Extract the [X, Y] coordinate from the center of the cell holding the provided text.  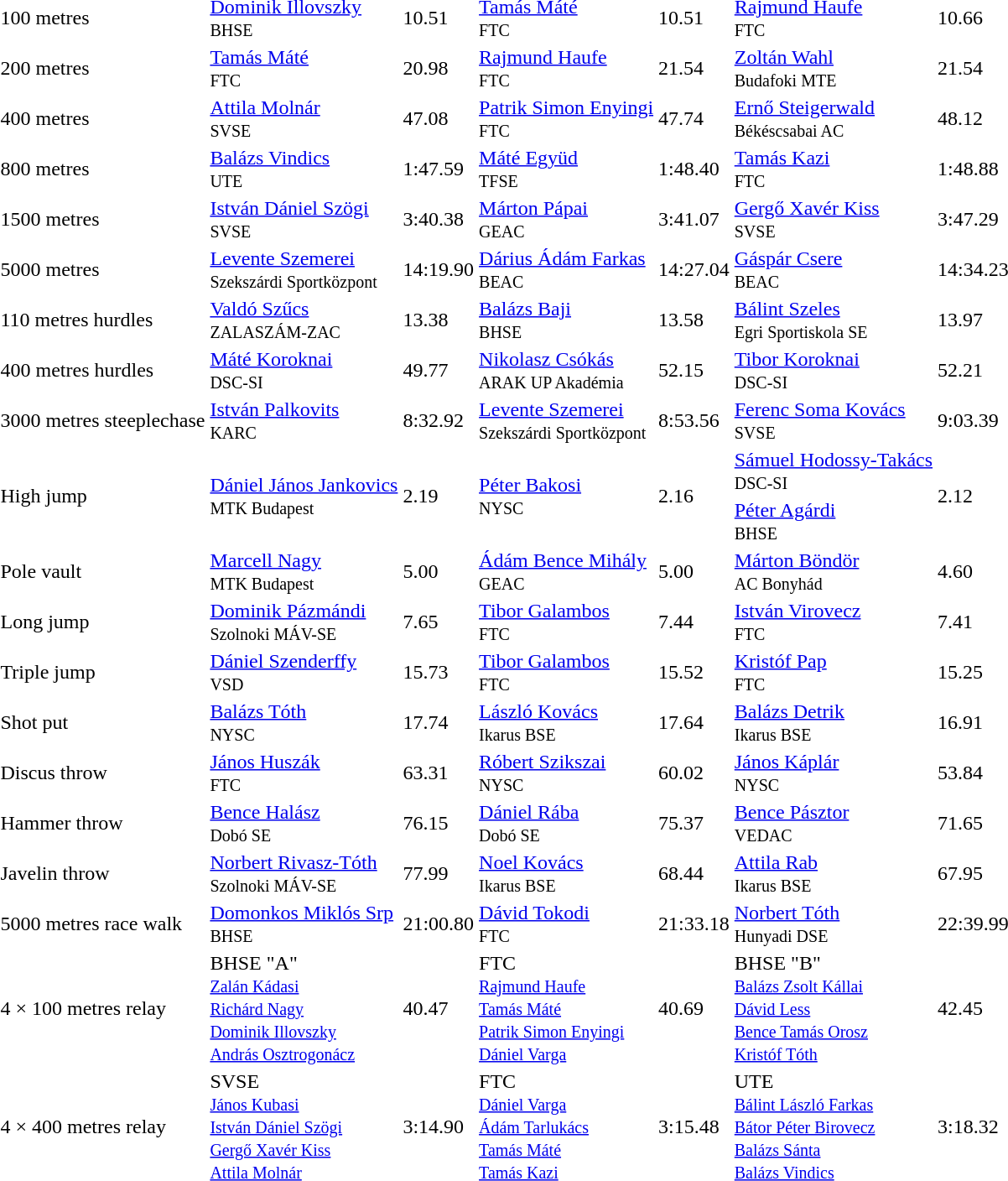
13.38 [439, 320]
Dominik PázmándiSzolnoki MÁV-SE [304, 622]
76.15 [439, 824]
3:41.07 [694, 220]
40.47 [439, 1008]
Tibor KoroknaiDSC-SI [834, 371]
Valdó SzűcsZALASZÁM-ZAC [304, 320]
Dárius Ádám FarkasBEAC [567, 270]
Kristóf PapFTC [834, 673]
Dávid TokodiFTC [567, 924]
63.31 [439, 773]
47.74 [694, 119]
Rajmund HaufeFTC [567, 69]
Norbert Rivasz-TóthSzolnoki MÁV-SE [304, 874]
21:00.80 [439, 924]
Marcell NagyMTK Budapest [304, 572]
Bálint SzelesEgri Sportiskola SE [834, 320]
Bence PásztorVEDAC [834, 824]
21.54 [694, 69]
3:40.38 [439, 220]
14:19.90 [439, 270]
Ádám Bence MihályGEAC [567, 572]
Balázs VindicsUTE [304, 169]
Balázs TóthNYSC [304, 723]
Attila MolnárSVSE [304, 119]
15.73 [439, 673]
BHSE "B"Balázs Zsolt KállaiDávid LessBence Tamás OroszKristóf Tóth [834, 1008]
Ernő SteigerwaldBékéscsabai AC [834, 119]
Márton BöndörAC Bonyhád [834, 572]
Tamás KaziFTC [834, 169]
Péter BakosiNYSC [567, 497]
Zoltán WahlBudafoki MTE [834, 69]
János KáplárNYSC [834, 773]
14:27.04 [694, 270]
Dániel RábaDobó SE [567, 824]
Márton PápaiGEAC [567, 220]
BHSE "A"Zalán KádasiRichárd NagyDominik IllovszkyAndrás Osztrogonácz [304, 1008]
13.58 [694, 320]
15.52 [694, 673]
Attila RabIkarus BSE [834, 874]
Nikolasz CsókásARAK UP Akadémia [567, 371]
7.65 [439, 622]
István ViroveczFTC [834, 622]
68.44 [694, 874]
Gáspár CsereBEAC [834, 270]
7.44 [694, 622]
2.19 [439, 497]
60.02 [694, 773]
Dániel János JankovicsMTK Budapest [304, 497]
Balázs BajiBHSE [567, 320]
Tamás MátéFTC [304, 69]
47.08 [439, 119]
77.99 [439, 874]
Máté KoroknaiDSC-SI [304, 371]
Bence HalászDobó SE [304, 824]
Norbert TóthHunyadi DSE [834, 924]
Domonkos Miklós SrpBHSE [304, 924]
17.74 [439, 723]
Gergő Xavér KissSVSE [834, 220]
2.16 [694, 497]
Patrik Simon EnyingiFTC [567, 119]
1:47.59 [439, 169]
Dániel SzenderffyVSD [304, 673]
8:32.92 [439, 421]
Sámuel Hodossy-TakácsDSC-SI [834, 471]
János HuszákFTC [304, 773]
Noel KovácsIkarus BSE [567, 874]
Máté EgyüdTFSE [567, 169]
40.69 [694, 1008]
István Dániel SzögiSVSE [304, 220]
Ferenc Soma KovácsSVSE [834, 421]
8:53.56 [694, 421]
21:33.18 [694, 924]
1:48.40 [694, 169]
Róbert SzikszaiNYSC [567, 773]
Balázs DetrikIkarus BSE [834, 723]
László KovácsIkarus BSE [567, 723]
20.98 [439, 69]
52.15 [694, 371]
17.64 [694, 723]
FTCRajmund HaufeTamás MátéPatrik Simon EnyingiDániel Varga [567, 1008]
Péter AgárdiBHSE [834, 522]
49.77 [439, 371]
István PalkovitsKARC [304, 421]
75.37 [694, 824]
